Find where the given text appears and provide that cell's center as [x, y] coordinate. 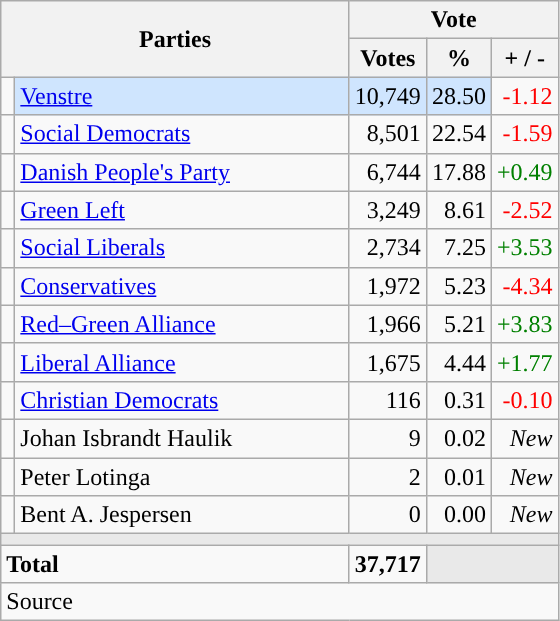
Venstre [182, 96]
5.21 [458, 324]
+3.53 [524, 248]
+0.49 [524, 172]
0.02 [458, 438]
22.54 [458, 134]
2 [388, 477]
-1.12 [524, 96]
Red–Green Alliance [182, 324]
6,744 [388, 172]
2,734 [388, 248]
0 [388, 515]
Conservatives [182, 286]
Green Left [182, 210]
28.50 [458, 96]
-0.10 [524, 400]
0.31 [458, 400]
0.01 [458, 477]
+1.77 [524, 362]
8,501 [388, 134]
% [458, 58]
5.23 [458, 286]
Source [280, 602]
116 [388, 400]
Vote [454, 20]
-1.59 [524, 134]
Social Democrats [182, 134]
1,972 [388, 286]
Total [176, 564]
Danish People's Party [182, 172]
Votes [388, 58]
9 [388, 438]
7.25 [458, 248]
Johan Isbrandt Haulik [182, 438]
Liberal Alliance [182, 362]
0.00 [458, 515]
Peter Lotinga [182, 477]
1,966 [388, 324]
+3.83 [524, 324]
+ / - [524, 58]
Christian Democrats [182, 400]
4.44 [458, 362]
1,675 [388, 362]
17.88 [458, 172]
Social Liberals [182, 248]
-4.34 [524, 286]
Bent A. Jespersen [182, 515]
10,749 [388, 96]
Parties [176, 39]
-2.52 [524, 210]
37,717 [388, 564]
3,249 [388, 210]
8.61 [458, 210]
